Return [X, Y] of the center of cell containing provided text 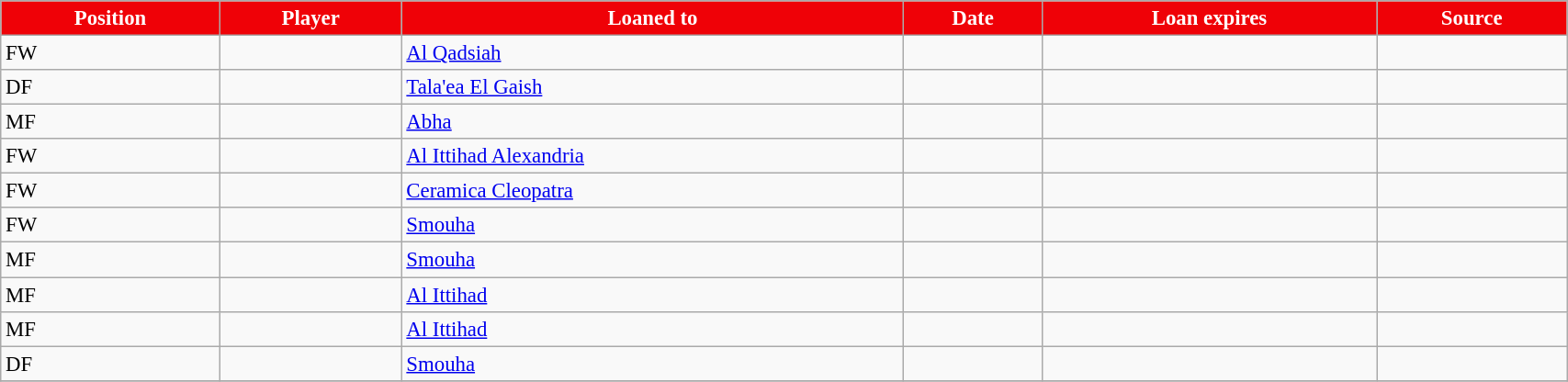
Player [310, 18]
Ceramica Cleopatra [652, 191]
Tala'ea El Gaish [652, 87]
Al Ittihad Alexandria [652, 156]
Abha [652, 122]
Loan expires [1209, 18]
Al Qadsiah [652, 53]
Position [110, 18]
Source [1472, 18]
Date [973, 18]
Loaned to [652, 18]
